Return (x, y) of the center of cell containing provided text 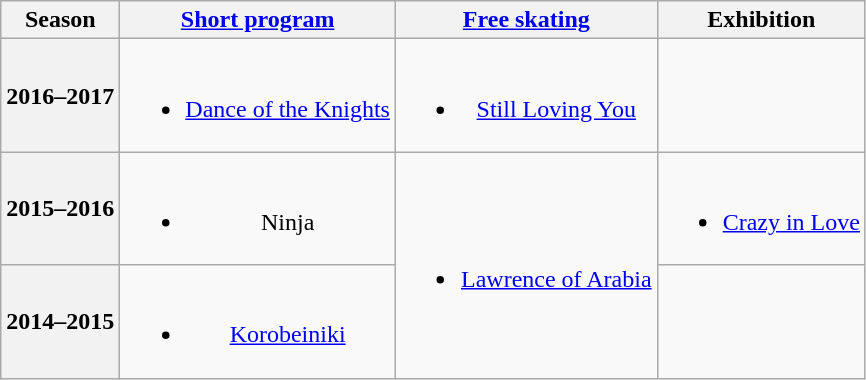
Korobeiniki (258, 322)
2016–2017 (60, 96)
Still Loving You (526, 96)
Crazy in Love (761, 208)
Ninja (258, 208)
2015–2016 (60, 208)
Free skating (526, 20)
Exhibition (761, 20)
Dance of the Knights (258, 96)
Short program (258, 20)
Lawrence of Arabia (526, 265)
2014–2015 (60, 322)
Season (60, 20)
